Provide the (X, Y) coordinate of the cell's center where the given text is located.  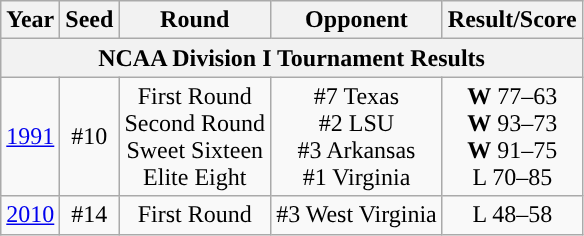
Result/Score (512, 20)
L 48–58 (512, 215)
Opponent (357, 20)
#3 West Virginia (357, 215)
#10 (90, 136)
1991 (30, 136)
2010 (30, 215)
W 77–63W 93–73W 91–75L 70–85 (512, 136)
#14 (90, 215)
First Round (195, 215)
First RoundSecond RoundSweet SixteenElite Eight (195, 136)
Round (195, 20)
#7 Texas#2 LSU#3 Arkansas#1 Virginia (357, 136)
NCAA Division I Tournament Results (292, 58)
Year (30, 20)
Seed (90, 20)
